Determine the [x, y] coordinate at the center of the cell enclosing the given text.  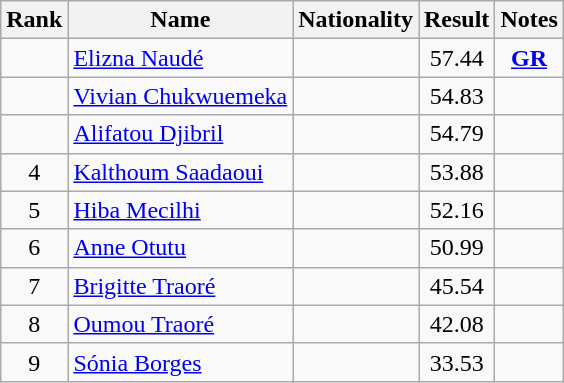
45.54 [456, 286]
Nationality [356, 20]
54.79 [456, 134]
Name [180, 20]
54.83 [456, 96]
8 [34, 324]
Elizna Naudé [180, 58]
Sónia Borges [180, 362]
Vivian Chukwuemeka [180, 96]
4 [34, 172]
6 [34, 248]
Notes [529, 20]
Brigitte Traoré [180, 286]
33.53 [456, 362]
7 [34, 286]
GR [529, 58]
Rank [34, 20]
Alifatou Djibril [180, 134]
50.99 [456, 248]
Kalthoum Saadaoui [180, 172]
53.88 [456, 172]
42.08 [456, 324]
Hiba Mecilhi [180, 210]
5 [34, 210]
Oumou Traoré [180, 324]
Anne Otutu [180, 248]
52.16 [456, 210]
57.44 [456, 58]
9 [34, 362]
Result [456, 20]
